Extract the [x, y] coordinate from the center of the cell holding the provided text.  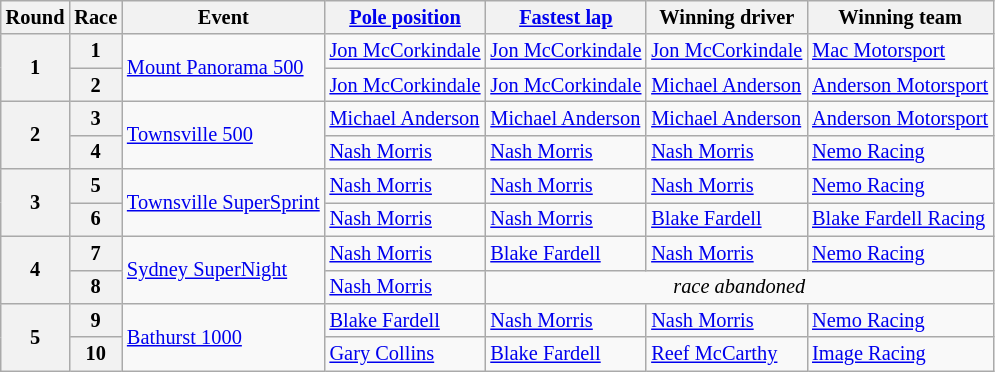
Fastest lap [566, 17]
10 [96, 354]
Pole position [406, 17]
Winning driver [726, 17]
Image Racing [900, 354]
6 [96, 219]
Mac Motorsport [900, 51]
race abandoned [739, 287]
Blake Fardell Racing [900, 219]
Mount Panorama 500 [224, 68]
9 [96, 320]
Townsville 500 [224, 134]
Sydney SuperNight [224, 270]
Event [224, 17]
Bathurst 1000 [224, 336]
Winning team [900, 17]
8 [96, 287]
Round [36, 17]
Race [96, 17]
7 [96, 253]
Gary Collins [406, 354]
Reef McCarthy [726, 354]
Townsville SuperSprint [224, 202]
